Provide the (X, Y) coordinate of the cell's center where the given text is located.  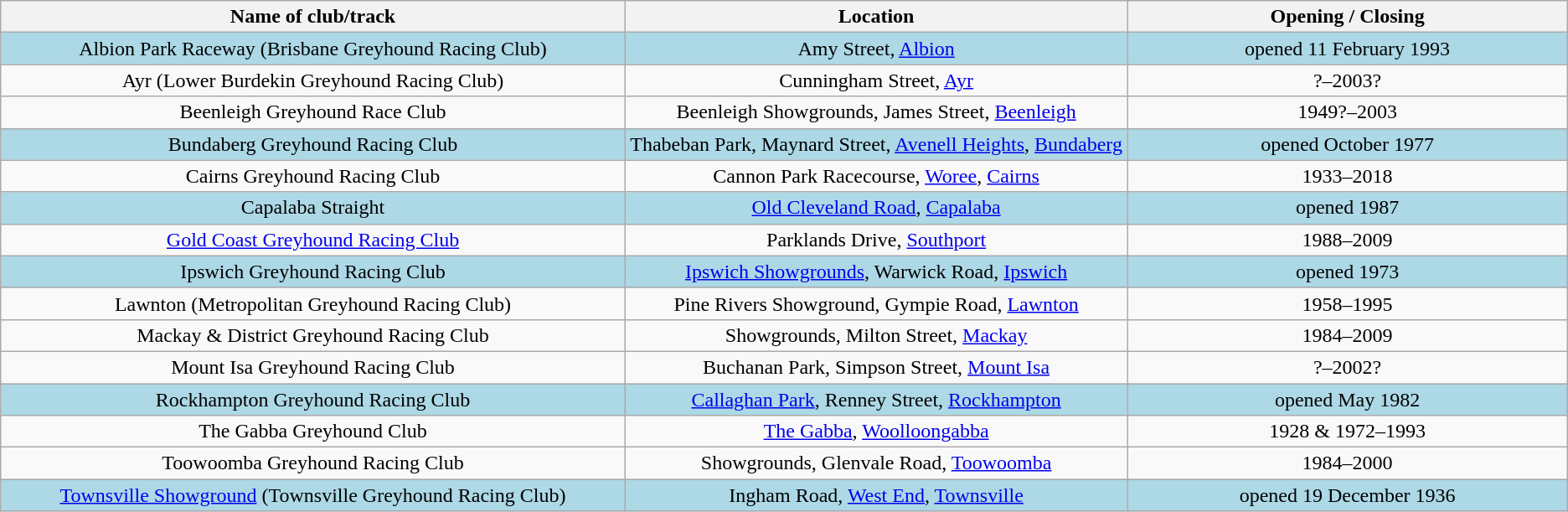
Cannon Park Racecourse, Woree, Cairns (876, 176)
Beenleigh Greyhound Race Club (313, 112)
Ipswich Showgrounds, Warwick Road, Ipswich (876, 272)
Old Cleveland Road, Capalaba (876, 208)
1984–2000 (1347, 463)
Thabeban Park, Maynard Street, Avenell Heights, Bundaberg (876, 144)
The Gabba, Woolloongabba (876, 432)
Albion Park Raceway (Brisbane Greyhound Racing Club) (313, 49)
Mount Isa Greyhound Racing Club (313, 367)
1984–2009 (1347, 335)
opened 1973 (1347, 272)
Location (876, 17)
Name of club/track (313, 17)
Pine Rivers Showground, Gympie Road, Lawnton (876, 303)
opened May 1982 (1347, 400)
opened 11 February 1993 (1347, 49)
1988–2009 (1347, 240)
Bundaberg Greyhound Racing Club (313, 144)
Ingham Road, West End, Townsville (876, 495)
Showgrounds, Glenvale Road, Toowoomba (876, 463)
Parklands Drive, Southport (876, 240)
1949?–2003 (1347, 112)
?–2003? (1347, 80)
Beenleigh Showgrounds, James Street, Beenleigh (876, 112)
1928 & 1972–1993 (1347, 432)
Buchanan Park, Simpson Street, Mount Isa (876, 367)
Rockhampton Greyhound Racing Club (313, 400)
opened 1987 (1347, 208)
1933–2018 (1347, 176)
Lawnton (Metropolitan Greyhound Racing Club) (313, 303)
opened October 1977 (1347, 144)
Toowoomba Greyhound Racing Club (313, 463)
The Gabba Greyhound Club (313, 432)
Callaghan Park, Renney Street, Rockhampton (876, 400)
Capalaba Straight (313, 208)
Ayr (Lower Burdekin Greyhound Racing Club) (313, 80)
Mackay & District Greyhound Racing Club (313, 335)
Cunningham Street, Ayr (876, 80)
?–2002? (1347, 367)
Amy Street, Albion (876, 49)
Opening / Closing (1347, 17)
Showgrounds, Milton Street, Mackay (876, 335)
Gold Coast Greyhound Racing Club (313, 240)
Ipswich Greyhound Racing Club (313, 272)
Townsville Showground (Townsville Greyhound Racing Club) (313, 495)
1958–1995 (1347, 303)
opened 19 December 1936 (1347, 495)
Cairns Greyhound Racing Club (313, 176)
